Detect which cell encompasses the target text, then output its (x, y) center coordinate. 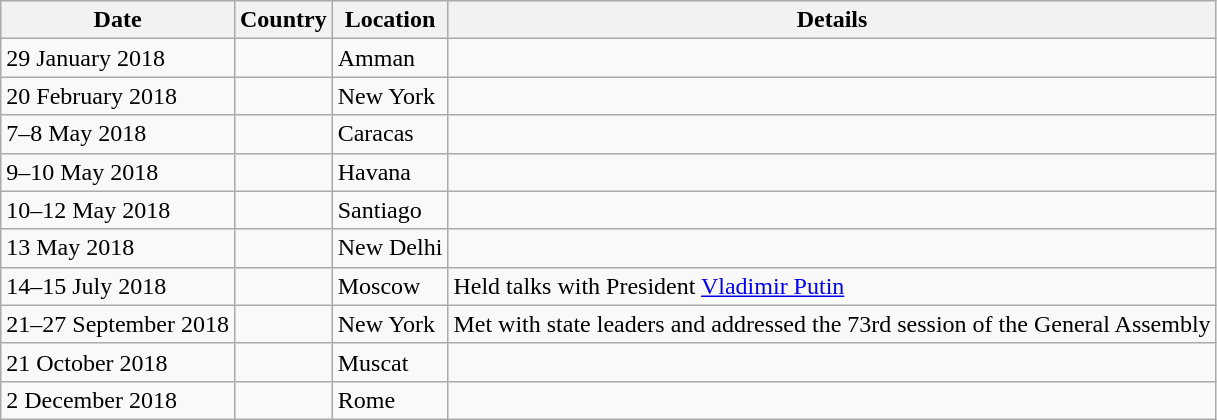
7–8 May 2018 (118, 134)
Muscat (390, 362)
Location (390, 20)
Havana (390, 172)
Held talks with President Vladimir Putin (832, 286)
Country (283, 20)
Santiago (390, 210)
9–10 May 2018 (118, 172)
21 October 2018 (118, 362)
Details (832, 20)
21–27 September 2018 (118, 324)
20 February 2018 (118, 96)
13 May 2018 (118, 248)
Date (118, 20)
14–15 July 2018 (118, 286)
Moscow (390, 286)
Rome (390, 400)
2 December 2018 (118, 400)
Met with state leaders and addressed the 73rd session of the General Assembly (832, 324)
Amman (390, 58)
New Delhi (390, 248)
29 January 2018 (118, 58)
Caracas (390, 134)
10–12 May 2018 (118, 210)
